Determine the (X, Y) coordinate at the center of the cell enclosing the given text.  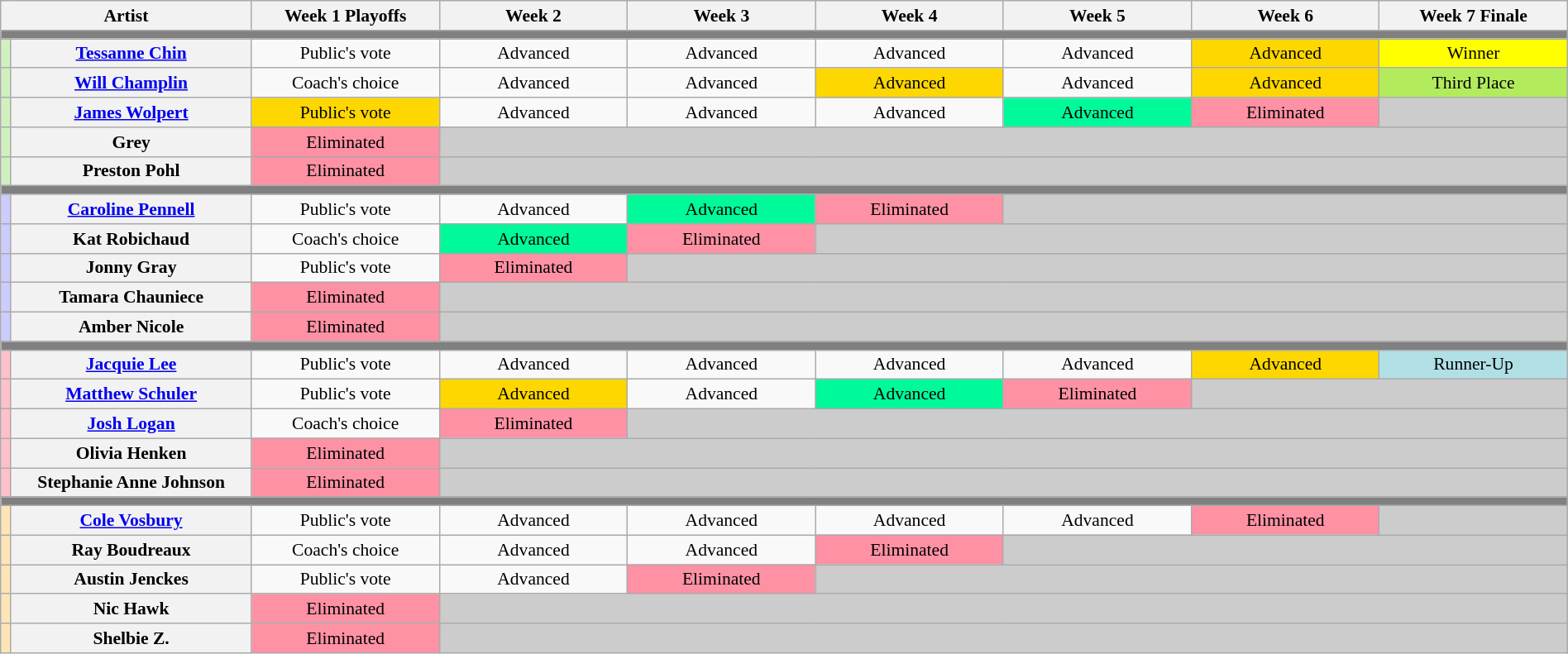
Jacquie Lee (131, 365)
Matthew Schuler (131, 394)
Week 6 (1285, 16)
Preston Pohl (131, 171)
Austin Jenckes (131, 580)
Ray Boudreaux (131, 550)
Grey (131, 142)
Shelbie Z. (131, 638)
Week 4 (910, 16)
Week 5 (1097, 16)
Week 2 (533, 16)
Olivia Henken (131, 453)
Week 7 Finale (1474, 16)
Tessanne Chin (131, 54)
Artist (126, 16)
Third Place (1474, 84)
Week 3 (721, 16)
Nic Hawk (131, 609)
Week 1 Playoffs (346, 16)
Josh Logan (131, 424)
Runner-Up (1474, 365)
Tamara Chauniece (131, 298)
Will Champlin (131, 84)
James Wolpert (131, 112)
Caroline Pennell (131, 209)
Amber Nicole (131, 327)
Winner (1474, 54)
Stephanie Anne Johnson (131, 483)
Kat Robichaud (131, 239)
Cole Vosbury (131, 521)
Jonny Gray (131, 268)
